Output the (X, Y) coordinate of the center of the cell containing the given text.  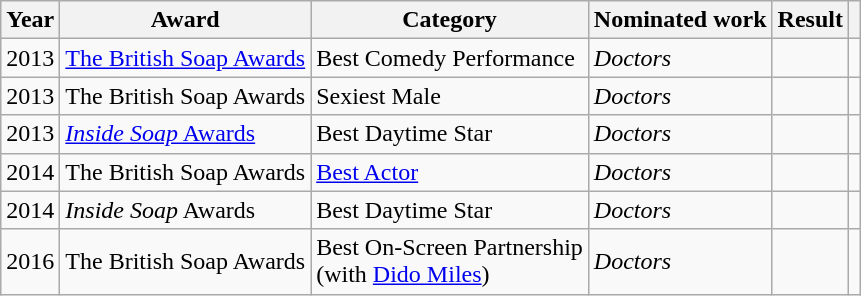
Result (810, 20)
Nominated work (680, 20)
Best Actor (450, 172)
Category (450, 20)
Best On-Screen Partnership (with Dido Miles) (450, 262)
Sexiest Male (450, 96)
Year (30, 20)
2016 (30, 262)
Best Comedy Performance (450, 58)
Award (186, 20)
